Return (X, Y) of the center of cell containing provided text 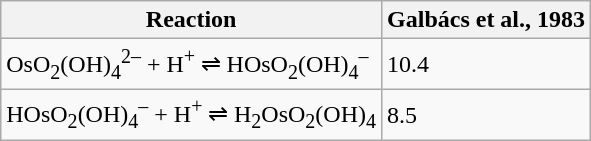
HOsO2(OH)4– + H+ ⇌ H2OsO2(OH)4 (192, 116)
Galbács et al., 1983 (486, 20)
10.4 (486, 64)
Reaction (192, 20)
8.5 (486, 116)
OsO2(OH)42– + H+ ⇌ HOsO2(OH)4– (192, 64)
